Extract the (X, Y) coordinate from the center of the cell holding the provided text.  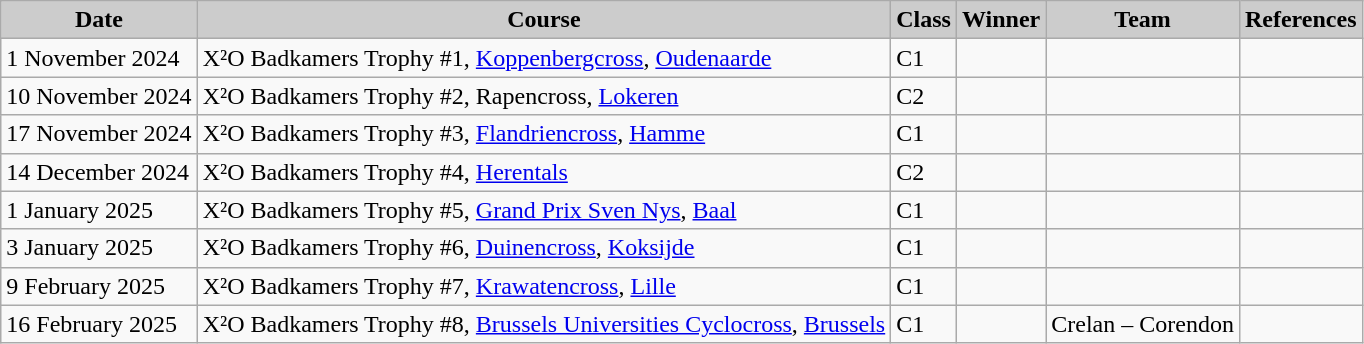
17 November 2024 (99, 134)
Winner (1000, 20)
3 January 2025 (99, 248)
1 November 2024 (99, 58)
X²O Badkamers Trophy #8, Brussels Universities Cyclocross, Brussels (544, 324)
X²O Badkamers Trophy #6, Duinencross, Koksijde (544, 248)
X²O Badkamers Trophy #1, Koppenbergcross, Oudenaarde (544, 58)
10 November 2024 (99, 96)
16 February 2025 (99, 324)
X²O Badkamers Trophy #3, Flandriencross, Hamme (544, 134)
X²O Badkamers Trophy #7, Krawatencross, Lille (544, 286)
14 December 2024 (99, 172)
X²O Badkamers Trophy #4, Herentals (544, 172)
References (1300, 20)
1 January 2025 (99, 210)
Crelan – Corendon (1143, 324)
Course (544, 20)
X²O Badkamers Trophy #2, Rapencross, Lokeren (544, 96)
Date (99, 20)
X²O Badkamers Trophy #5, Grand Prix Sven Nys, Baal (544, 210)
Team (1143, 20)
Class (924, 20)
9 February 2025 (99, 286)
